Determine the (X, Y) coordinate at the center of the cell enclosing the given text.  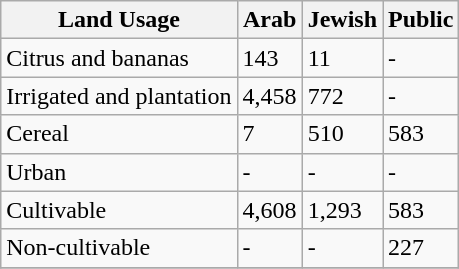
7 (270, 134)
1,293 (342, 210)
Citrus and bananas (119, 58)
Cereal (119, 134)
Non-cultivable (119, 248)
11 (342, 58)
Land Usage (119, 20)
227 (421, 248)
Jewish (342, 20)
Urban (119, 172)
772 (342, 96)
4,608 (270, 210)
Irrigated and plantation (119, 96)
Cultivable (119, 210)
4,458 (270, 96)
Public (421, 20)
510 (342, 134)
Arab (270, 20)
143 (270, 58)
